Extract the [X, Y] coordinate from the center of the cell holding the provided text.  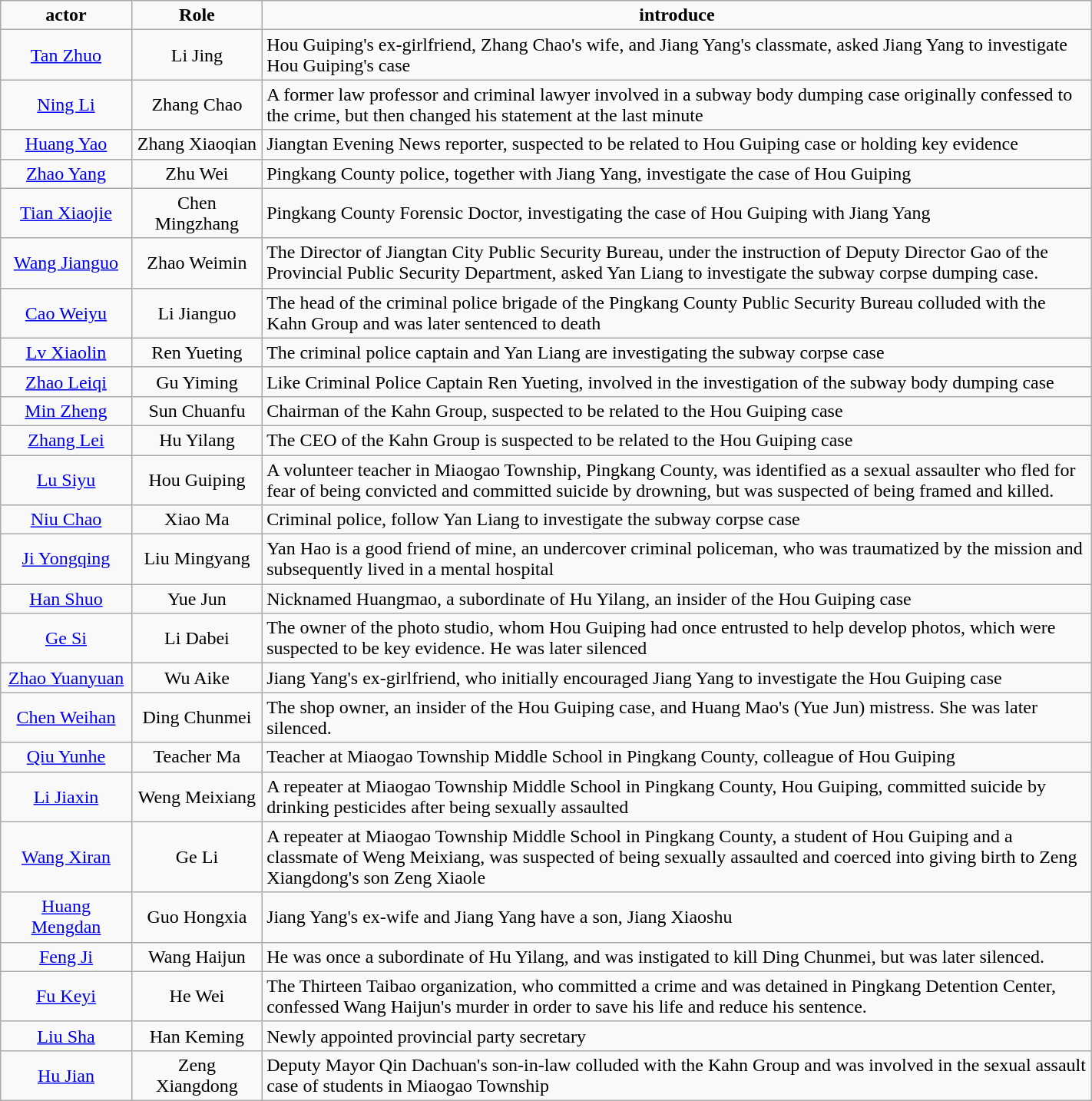
Like Criminal Police Captain Ren Yueting, involved in the investigation of the subway body dumping case [677, 382]
A repeater at Miaogao Township Middle School in Pingkang County, Hou Guiping, committed suicide by drinking pesticides after being sexually assaulted [677, 797]
Yan Hao is a good friend of mine, an undercover criminal policeman, who was traumatized by the mission and subsequently lived in a mental hospital [677, 559]
Tian Xiaojie [66, 213]
Han Keming [197, 1036]
The CEO of the Kahn Group is suspected to be related to the Hou Guiping case [677, 440]
Guo Hongxia [197, 917]
Gu Yiming [197, 382]
Jiangtan Evening News reporter, suspected to be related to Hou Guiping case or holding key evidence [677, 144]
Feng Ji [66, 957]
Han Shuo [66, 599]
Fu Keyi [66, 997]
Teacher Ma [197, 757]
Zhang Lei [66, 440]
Pingkang County police, together with Jiang Yang, investigate the case of Hou Guiping [677, 174]
Jiang Yang's ex-girlfriend, who initially encouraged Jiang Yang to investigate the Hou Guiping case [677, 678]
He Wei [197, 997]
Wang Jianguo [66, 263]
actor [66, 15]
Teacher at Miaogao Township Middle School in Pingkang County, colleague of Hou Guiping [677, 757]
Tan Zhuo [66, 55]
Ji Yongqing [66, 559]
Yue Jun [197, 599]
Role [197, 15]
Pingkang County Forensic Doctor, investigating the case of Hou Guiping with Jiang Yang [677, 213]
Ding Chunmei [197, 717]
Zhang Xiaoqian [197, 144]
Niu Chao [66, 520]
Jiang Yang's ex-wife and Jiang Yang have a son, Jiang Xiaoshu [677, 917]
introduce [677, 15]
Li Dabei [197, 639]
Liu Sha [66, 1036]
Newly appointed provincial party secretary [677, 1036]
Hu Yilang [197, 440]
Li Jiaxin [66, 797]
Zhao Weimin [197, 263]
Chen Mingzhang [197, 213]
Sun Chuanfu [197, 411]
The criminal police captain and Yan Liang are investigating the subway corpse case [677, 352]
Li Jianguo [197, 313]
Liu Mingyang [197, 559]
He was once a subordinate of Hu Yilang, and was instigated to kill Ding Chunmei, but was later silenced. [677, 957]
Hou Guiping's ex-girlfriend, Zhang Chao's wife, and Jiang Yang's classmate, asked Jiang Yang to investigate Hou Guiping's case [677, 55]
Li Jing [197, 55]
Zeng Xiangdong [197, 1075]
Weng Meixiang [197, 797]
Huang Mengdan [66, 917]
Ge Li [197, 857]
Cao Weiyu [66, 313]
Criminal police, follow Yan Liang to investigate the subway corpse case [677, 520]
Wang Xiran [66, 857]
Ning Li [66, 104]
Wu Aike [197, 678]
The shop owner, an insider of the Hou Guiping case, and Huang Mao's (Yue Jun) mistress. She was later silenced. [677, 717]
Xiao Ma [197, 520]
Lv Xiaolin [66, 352]
Lu Siyu [66, 479]
Hou Guiping [197, 479]
Ren Yueting [197, 352]
Zhao Leiqi [66, 382]
Deputy Mayor Qin Dachuan's son-in-law colluded with the Kahn Group and was involved in the sexual assault case of students in Miaogao Township [677, 1075]
Zhu Wei [197, 174]
Huang Yao [66, 144]
Zhang Chao [197, 104]
Min Zheng [66, 411]
Chen Weihan [66, 717]
Ge Si [66, 639]
Qiu Yunhe [66, 757]
Nicknamed Huangmao, a subordinate of Hu Yilang, an insider of the Hou Guiping case [677, 599]
Wang Haijun [197, 957]
Zhao Yuanyuan [66, 678]
The head of the criminal police brigade of the Pingkang County Public Security Bureau colluded with the Kahn Group and was later sentenced to death [677, 313]
Zhao Yang [66, 174]
Chairman of the Kahn Group, suspected to be related to the Hou Guiping case [677, 411]
Hu Jian [66, 1075]
